Pinpoint the cell where the given text exists, returning its (x, y) midpoint coordinate. 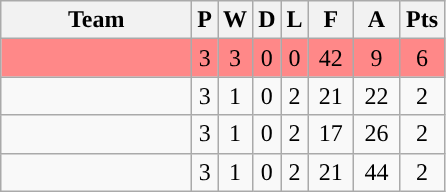
26 (377, 134)
Pts (422, 20)
42 (331, 58)
9 (377, 58)
17 (331, 134)
6 (422, 58)
F (331, 20)
D (267, 20)
44 (377, 172)
22 (377, 96)
L (294, 20)
Team (96, 20)
W (236, 20)
A (377, 20)
P (205, 20)
